Detect which cell encompasses the target text, then output its (X, Y) center coordinate. 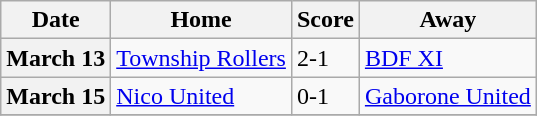
Township Rollers (202, 58)
Date (56, 20)
Away (448, 20)
Home (202, 20)
March 15 (56, 96)
Gaborone United (448, 96)
Nico United (202, 96)
March 13 (56, 58)
2-1 (325, 58)
BDF XI (448, 58)
Score (325, 20)
0-1 (325, 96)
